Capture the cell that displays the provided text and extract its (x, y) central coordinate. 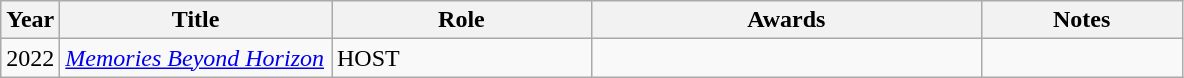
Title (196, 20)
2022 (30, 58)
Memories Beyond Horizon (196, 58)
Awards (786, 20)
Year (30, 20)
Role (462, 20)
HOST (462, 58)
Notes (1082, 20)
